Pinpoint the cell where the given text exists, returning its [x, y] midpoint coordinate. 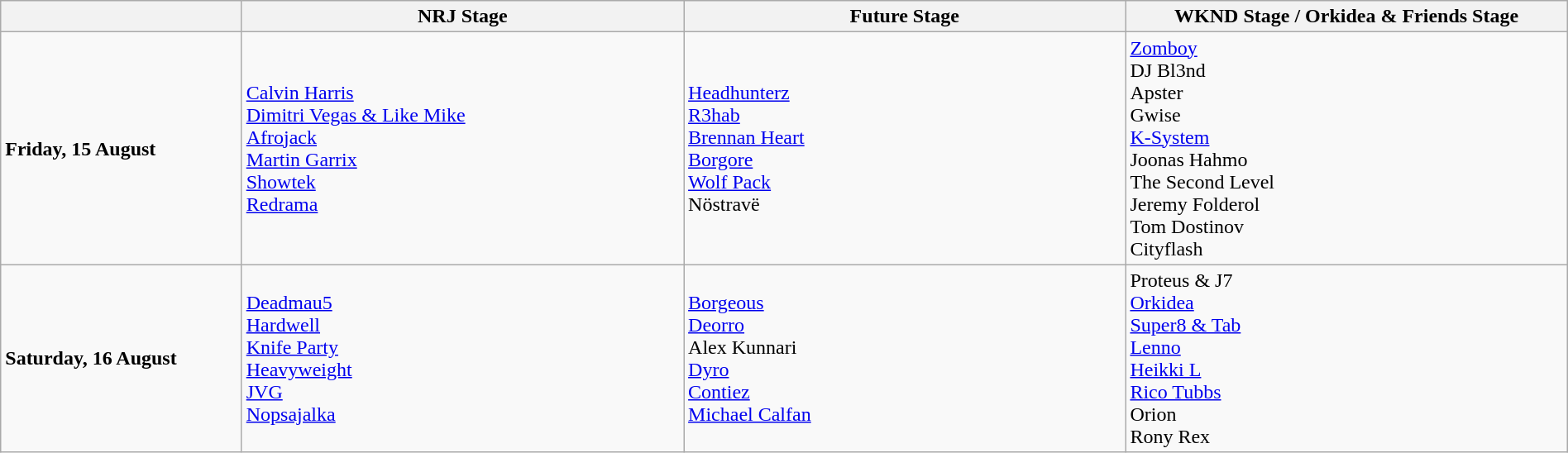
WKND Stage / Orkidea & Friends Stage [1346, 17]
NRJ Stage [462, 17]
Deadmau5HardwellKnife PartyHeavyweightJVGNopsajalka [462, 359]
HeadhunterzR3habBrennan HeartBorgoreWolf PackNöstravë [905, 149]
Future Stage [905, 17]
Friday, 15 August [121, 149]
BorgeousDeorroAlex KunnariDyroContiezMichael Calfan [905, 359]
Proteus & J7OrkideaSuper8 & TabLennoHeikki LRico TubbsOrionRony Rex [1346, 359]
ZomboyDJ Bl3ndApsterGwiseK-SystemJoonas HahmoThe Second LevelJeremy FolderolTom DostinovCityflash [1346, 149]
Saturday, 16 August [121, 359]
Calvin HarrisDimitri Vegas & Like MikeAfrojackMartin GarrixShowtekRedrama [462, 149]
